Scan for the cell matching the given text and deliver its (x, y) coordinate at center. 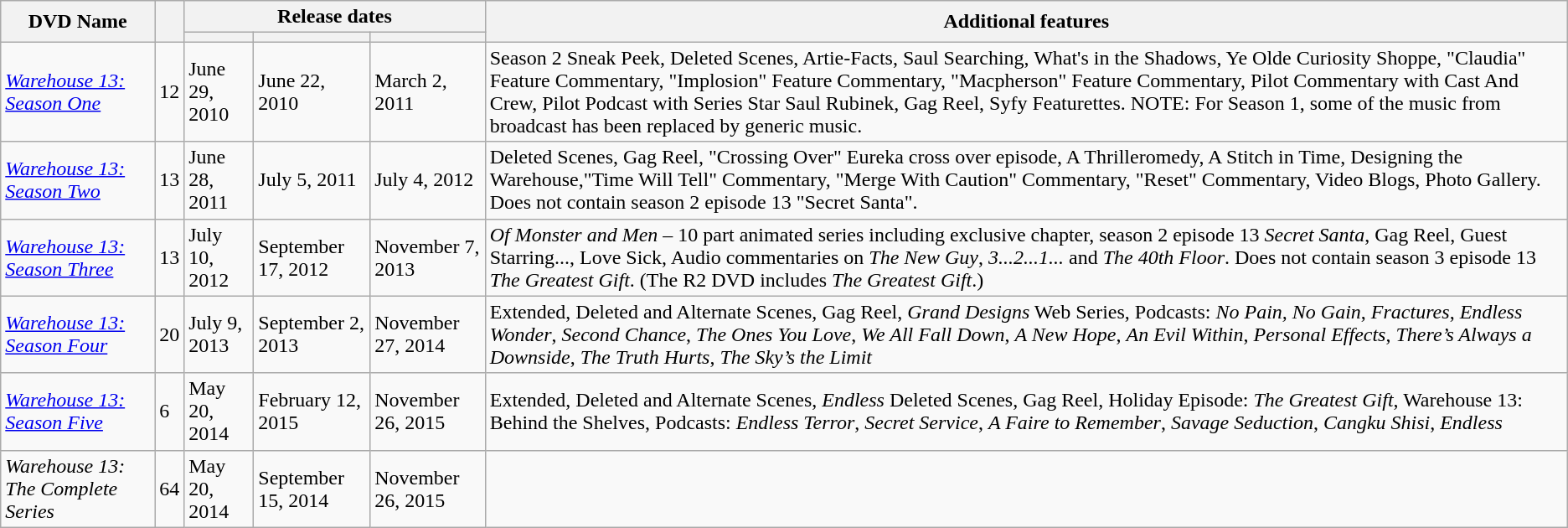
20 (169, 334)
6 (169, 412)
Warehouse 13: Season One (78, 92)
Warehouse 13: The Complete Series (78, 489)
November 27, 2014 (428, 334)
Release dates (335, 17)
September 15, 2014 (312, 489)
July 9, 2013 (219, 334)
March 2, 2011 (428, 92)
July 10, 2012 (219, 257)
64 (169, 489)
June 29, 2010 (219, 92)
September 2, 2013 (312, 334)
Additional features (1026, 22)
Warehouse 13: Season Two (78, 180)
November 7, 2013 (428, 257)
Warehouse 13: Season Three (78, 257)
12 (169, 92)
July 5, 2011 (312, 180)
February 12, 2015 (312, 412)
Warehouse 13: Season Five (78, 412)
June 22, 2010 (312, 92)
DVD Name (78, 22)
Warehouse 13: Season Four (78, 334)
September 17, 2012 (312, 257)
June 28, 2011 (219, 180)
July 4, 2012 (428, 180)
